Identify which cell holds the provided text, then report its [x, y] central coordinate. 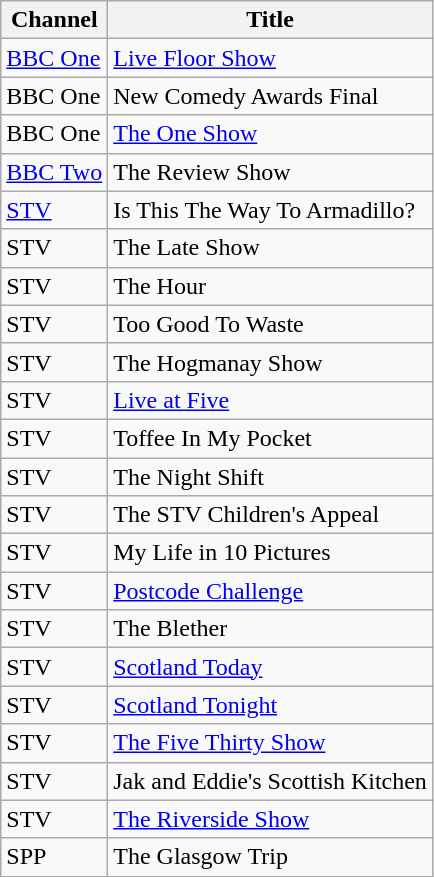
The One Show [270, 134]
Jak and Eddie's Scottish Kitchen [270, 781]
The Five Thirty Show [270, 743]
Title [270, 20]
The Hour [270, 286]
The Hogmanay Show [270, 362]
The STV Children's Appeal [270, 515]
Toffee In My Pocket [270, 438]
The Riverside Show [270, 819]
Postcode Challenge [270, 591]
The Night Shift [270, 477]
My Life in 10 Pictures [270, 553]
Scotland Today [270, 667]
BBC Two [54, 172]
Is This The Way To Armadillo? [270, 210]
Live Floor Show [270, 58]
The Review Show [270, 172]
The Glasgow Trip [270, 857]
Live at Five [270, 400]
Channel [54, 20]
The Late Show [270, 248]
The Blether [270, 629]
SPP [54, 857]
New Comedy Awards Final [270, 96]
Too Good To Waste [270, 324]
Scotland Tonight [270, 705]
